Return (x, y) of the center of cell containing provided text 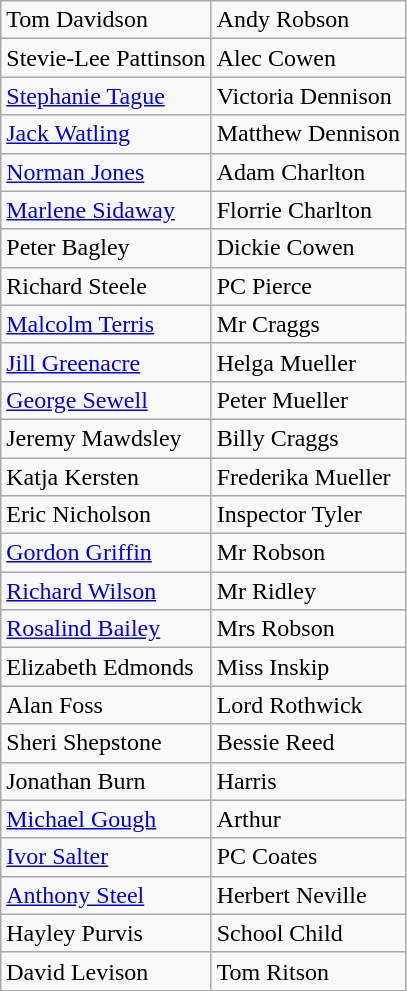
Malcolm Terris (106, 324)
Rosalind Bailey (106, 629)
Matthew Dennison (308, 134)
Adam Charlton (308, 172)
Stephanie Tague (106, 96)
Alan Foss (106, 705)
Richard Wilson (106, 591)
Helga Mueller (308, 362)
Mr Craggs (308, 324)
Peter Bagley (106, 248)
Stevie-Lee Pattinson (106, 58)
Miss Inskip (308, 667)
Norman Jones (106, 172)
Bessie Reed (308, 743)
Ivor Salter (106, 857)
David Levison (106, 971)
Jill Greenacre (106, 362)
Alec Cowen (308, 58)
Florrie Charlton (308, 210)
Eric Nicholson (106, 515)
Jonathan Burn (106, 781)
Inspector Tyler (308, 515)
Harris (308, 781)
Sheri Shepstone (106, 743)
School Child (308, 933)
Billy Craggs (308, 438)
PC Coates (308, 857)
Mr Ridley (308, 591)
Andy Robson (308, 20)
Victoria Dennison (308, 96)
Hayley Purvis (106, 933)
Elizabeth Edmonds (106, 667)
Tom Ritson (308, 971)
George Sewell (106, 400)
Katja Kersten (106, 477)
Mrs Robson (308, 629)
Frederika Mueller (308, 477)
Anthony Steel (106, 895)
Mr Robson (308, 553)
Dickie Cowen (308, 248)
Michael Gough (106, 819)
Jeremy Mawdsley (106, 438)
Marlene Sidaway (106, 210)
Lord Rothwick (308, 705)
Jack Watling (106, 134)
Herbert Neville (308, 895)
Peter Mueller (308, 400)
Gordon Griffin (106, 553)
PC Pierce (308, 286)
Tom Davidson (106, 20)
Arthur (308, 819)
Richard Steele (106, 286)
